Detect which cell encompasses the target text, then output its (X, Y) center coordinate. 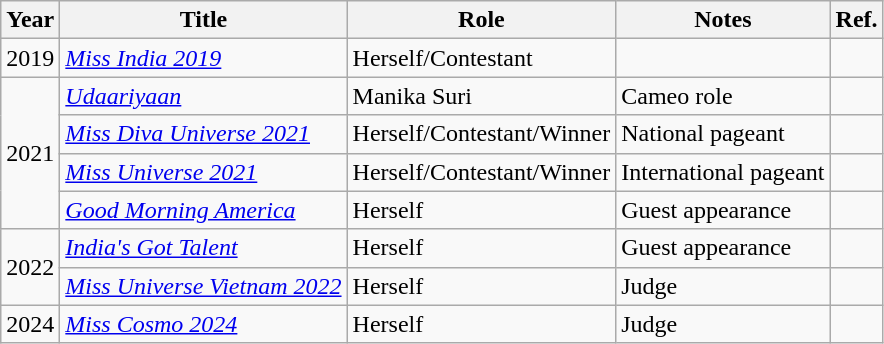
Miss Universe 2021 (204, 172)
Good Morning America (204, 210)
Miss Diva Universe 2021 (204, 134)
Miss Universe Vietnam 2022 (204, 286)
Ref. (856, 20)
2019 (30, 58)
2024 (30, 324)
2021 (30, 153)
Udaariyaan (204, 96)
Role (482, 20)
Herself/Contestant (482, 58)
2022 (30, 267)
India's Got Talent (204, 248)
Cameo role (723, 96)
Manika Suri (482, 96)
Miss Cosmo 2024 (204, 324)
Title (204, 20)
International pageant (723, 172)
Miss India 2019 (204, 58)
National pageant (723, 134)
Notes (723, 20)
Year (30, 20)
